Return the (X, Y) coordinate for the center point of the cell that contains the specified text.  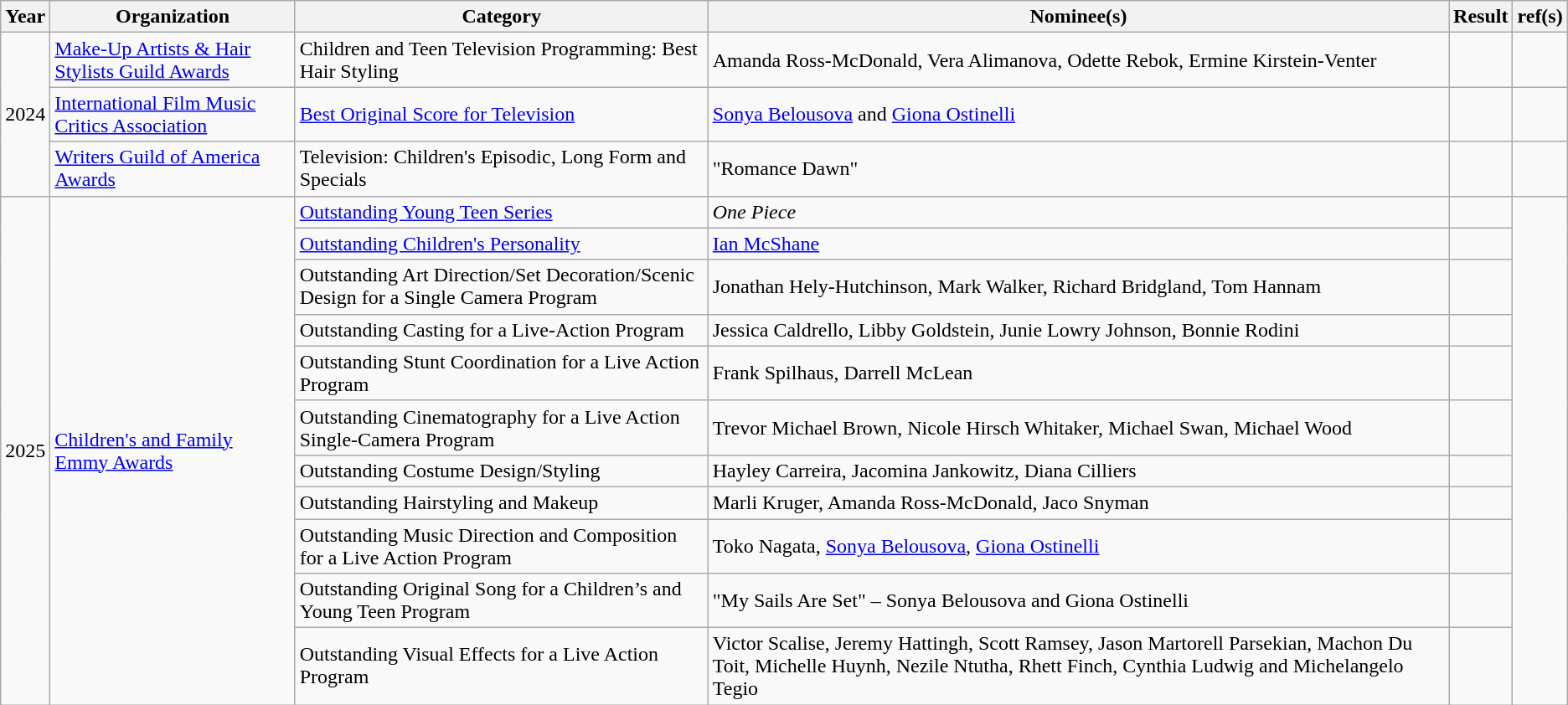
Outstanding Stunt Coordination for a Live Action Program (501, 373)
Amanda Ross-McDonald, Vera Alimanova, Odette Rebok, Ermine Kirstein-Venter (1078, 60)
Best Original Score for Television (501, 114)
Toko Nagata, Sonya Belousova, Giona Ostinelli (1078, 546)
Children and Teen Television Programming: Best Hair Styling (501, 60)
Outstanding Casting for a Live-Action Program (501, 330)
Result (1481, 17)
Outstanding Original Song for a Children’s and Young Teen Program (501, 601)
Outstanding Art Direction/Set Decoration/Scenic Design for a Single Camera Program (501, 286)
Organization (173, 17)
Hayley Carreira, Jacomina Jankowitz, Diana Cilliers (1078, 471)
Outstanding Music Direction and Composition for a Live Action Program (501, 546)
One Piece (1078, 212)
2025 (25, 450)
Outstanding Visual Effects for a Live Action Program (501, 666)
Year (25, 17)
Television: Children's Episodic, Long Form and Specials (501, 169)
Make-Up Artists & Hair Stylists Guild Awards (173, 60)
Category (501, 17)
Jonathan Hely-Hutchinson, Mark Walker, Richard Bridgland, Tom Hannam (1078, 286)
Outstanding Young Teen Series (501, 212)
Jessica Caldrello, Libby Goldstein, Junie Lowry Johnson, Bonnie Rodini (1078, 330)
Children's and Family Emmy Awards (173, 450)
2024 (25, 114)
Frank Spilhaus, Darrell McLean (1078, 373)
Nominee(s) (1078, 17)
Outstanding Costume Design/Styling (501, 471)
Outstanding Children's Personality (501, 244)
Outstanding Cinematography for a Live Action Single-Camera Program (501, 427)
Outstanding Hairstyling and Makeup (501, 502)
Writers Guild of America Awards (173, 169)
Ian McShane (1078, 244)
"My Sails Are Set" – Sonya Belousova and Giona Ostinelli (1078, 601)
ref(s) (1540, 17)
"Romance Dawn" (1078, 169)
International Film Music Critics Association (173, 114)
Trevor Michael Brown, Nicole Hirsch Whitaker, Michael Swan, Michael Wood (1078, 427)
Sonya Belousova and Giona Ostinelli (1078, 114)
Marli Kruger, Amanda Ross-McDonald, Jaco Snyman (1078, 502)
